Detect which cell encompasses the target text, then output its (X, Y) center coordinate. 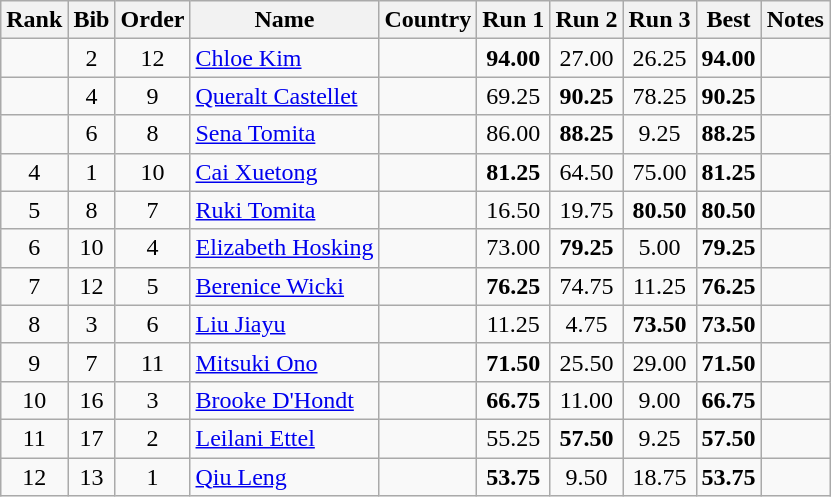
19.75 (586, 210)
9.00 (660, 400)
Notes (795, 20)
Mitsuki Ono (284, 362)
Ruki Tomita (284, 210)
75.00 (660, 172)
25.50 (586, 362)
Berenice Wicki (284, 286)
13 (92, 477)
Run 3 (660, 20)
17 (92, 438)
Name (284, 20)
Rank (34, 20)
69.25 (514, 96)
74.75 (586, 286)
5.00 (660, 248)
64.50 (586, 172)
Order (152, 20)
Elizabeth Hosking (284, 248)
Sena Tomita (284, 134)
16.50 (514, 210)
Run 2 (586, 20)
26.25 (660, 58)
Chloe Kim (284, 58)
Cai Xuetong (284, 172)
Country (428, 20)
Run 1 (514, 20)
Leilani Ettel (284, 438)
Queralt Castellet (284, 96)
Bib (92, 20)
78.25 (660, 96)
Best (728, 20)
86.00 (514, 134)
18.75 (660, 477)
16 (92, 400)
11.00 (586, 400)
Qiu Leng (284, 477)
29.00 (660, 362)
73.00 (514, 248)
9.50 (586, 477)
55.25 (514, 438)
27.00 (586, 58)
Liu Jiayu (284, 324)
Brooke D'Hondt (284, 400)
4.75 (586, 324)
